Find where the given text appears and provide that cell's center as (x, y) coordinate. 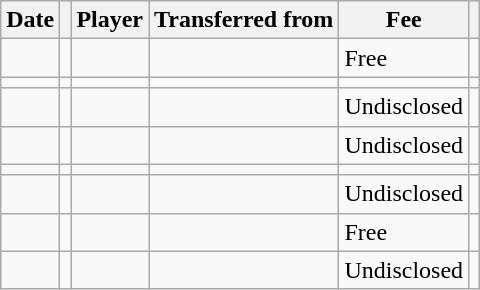
Transferred from (244, 20)
Date (30, 20)
Player (110, 20)
Fee (404, 20)
